Detect which cell encompasses the target text, then output its (x, y) center coordinate. 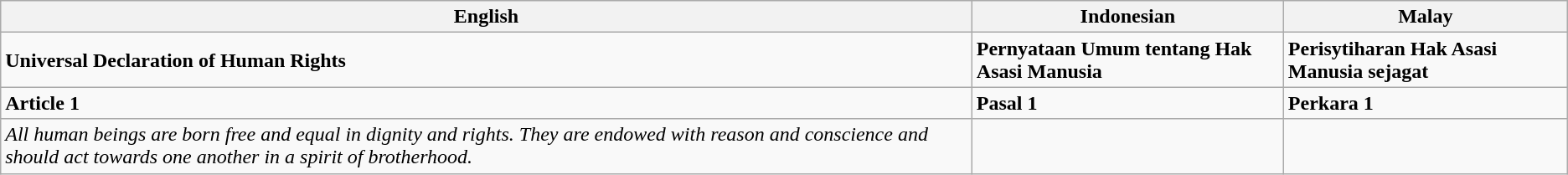
Pernyataan Umum tentang Hak Asasi Manusia (1127, 60)
Universal Declaration of Human Rights (487, 60)
Malay (1426, 17)
English (487, 17)
Indonesian (1127, 17)
Article 1 (487, 103)
Pasal 1 (1127, 103)
Perisytiharan Hak Asasi Manusia sejagat (1426, 60)
Perkara 1 (1426, 103)
